Find where the given text appears and provide that cell's center as [X, Y] coordinate. 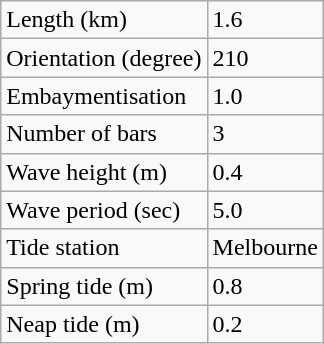
Spring tide (m) [104, 286]
Embaymentisation [104, 96]
0.8 [265, 286]
1.6 [265, 20]
0.2 [265, 324]
Wave period (sec) [104, 210]
Length (km) [104, 20]
Orientation (degree) [104, 58]
Melbourne [265, 248]
Neap tide (m) [104, 324]
3 [265, 134]
Tide station [104, 248]
1.0 [265, 96]
0.4 [265, 172]
Wave height (m) [104, 172]
210 [265, 58]
5.0 [265, 210]
Number of bars [104, 134]
